From the cell containing the given text, extract its center point as [X, Y] coordinate. 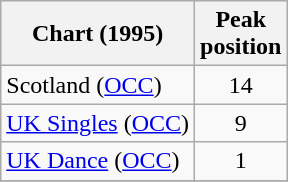
9 [241, 123]
1 [241, 161]
Scotland (OCC) [98, 85]
14 [241, 85]
Peakposition [241, 34]
UK Singles (OCC) [98, 123]
UK Dance (OCC) [98, 161]
Chart (1995) [98, 34]
